Find where the given text appears and provide that cell's center as (X, Y) coordinate. 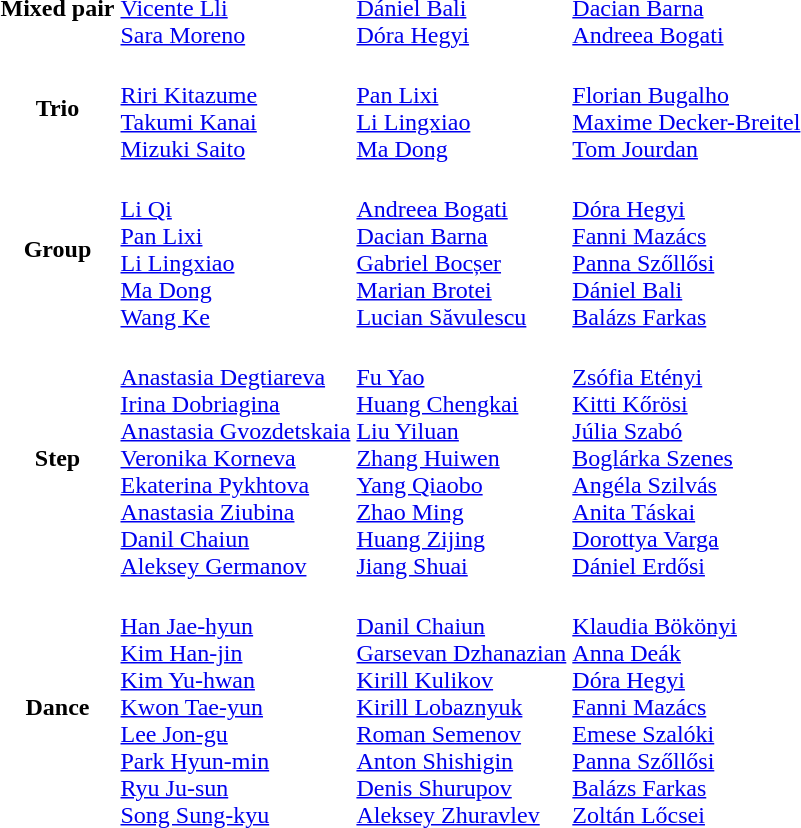
Fu YaoHuang ChengkaiLiu YiluanZhang HuiwenYang QiaoboZhao MingHuang ZijingJiang Shuai (462, 458)
Riri KitazumeTakumi KanaiMizuki Saito (236, 108)
Andreea BogatiDacian BarnaGabriel BocșerMarian BroteiLucian Săvulescu (462, 250)
Pan LixiLi LingxiaoMa Dong (462, 108)
Li QiPan LixiLi LingxiaoMa DongWang Ke (236, 250)
Anastasia DegtiarevaIrina DobriaginaAnastasia GvozdetskaiaVeronika KornevaEkaterina PykhtovaAnastasia ZiubinaDanil ChaiunAleksey Germanov (236, 458)
